Scan for the cell matching the given text and deliver its (X, Y) coordinate at center. 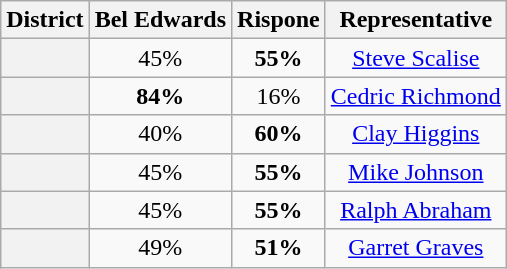
Mike Johnson (416, 172)
Garret Graves (416, 248)
16% (279, 96)
49% (160, 248)
51% (279, 248)
Steve Scalise (416, 58)
Representative (416, 20)
84% (160, 96)
60% (279, 134)
Rispone (279, 20)
District (45, 20)
Clay Higgins (416, 134)
Bel Edwards (160, 20)
Cedric Richmond (416, 96)
Ralph Abraham (416, 210)
40% (160, 134)
